Provide the [X, Y] coordinate of the cell's center where the given text is located.  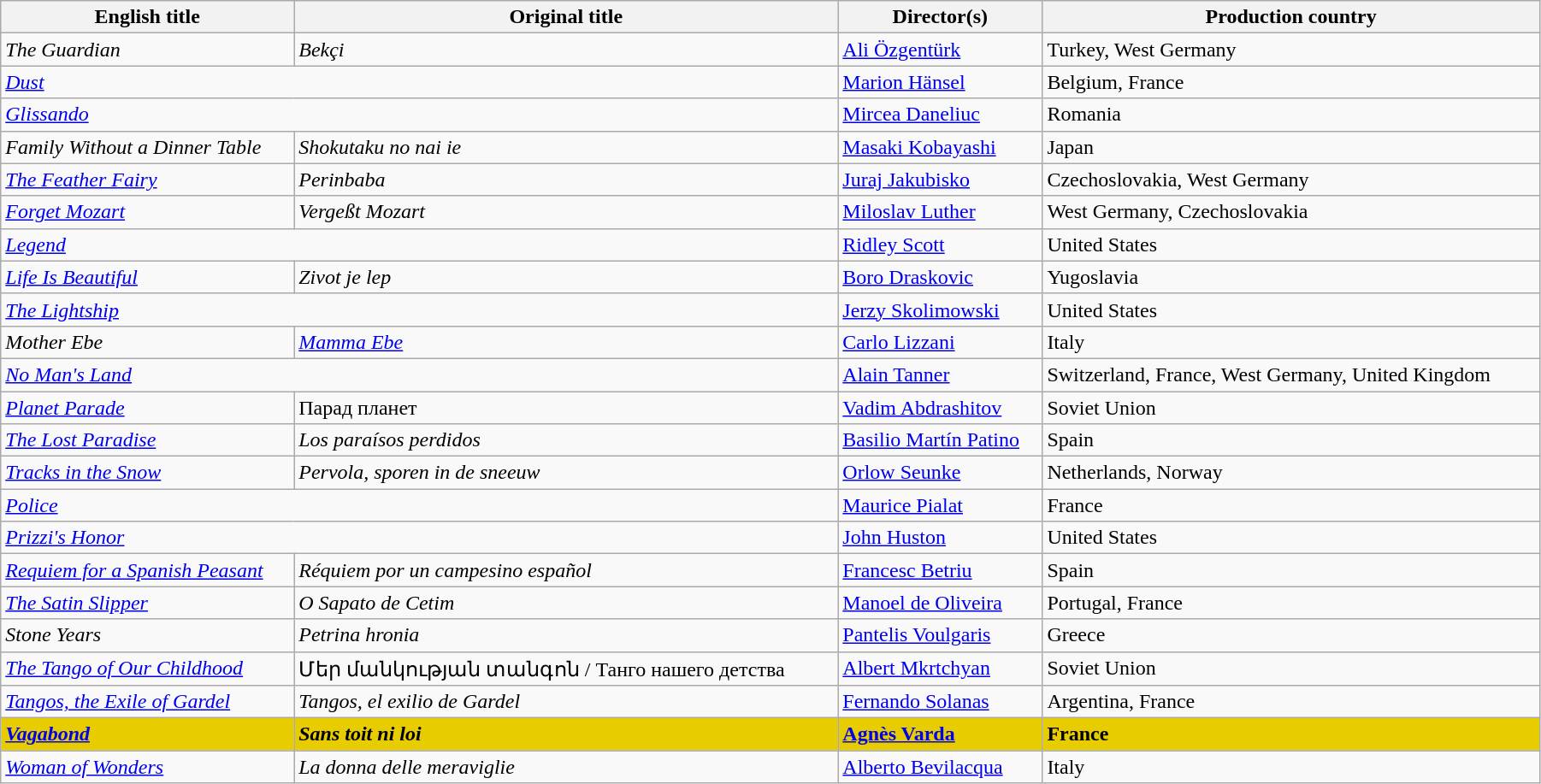
Bekçi [566, 50]
Vagabond [147, 734]
O Sapato de Cetim [566, 603]
The Satin Slipper [147, 603]
Alain Tanner [941, 374]
John Huston [941, 538]
Sans toit ni loi [566, 734]
Life Is Beautiful [147, 277]
Pantelis Voulgaris [941, 635]
Maurice Pialat [941, 505]
Orlow Seunke [941, 473]
Argentina, France [1291, 702]
Carlo Lizzani [941, 342]
The Lost Paradise [147, 440]
Francesc Betriu [941, 570]
Production country [1291, 17]
Netherlands, Norway [1291, 473]
Yugoslavia [1291, 277]
Pervola, sporen in de sneeuw [566, 473]
The Lightship [419, 309]
Czechoslovakia, West Germany [1291, 180]
Switzerland, France, West Germany, United Kingdom [1291, 374]
Marion Hänsel [941, 82]
Stone Years [147, 635]
Dust [419, 82]
La donna delle meraviglie [566, 767]
Shokutaku no nai ie [566, 147]
The Tango of Our Childhood [147, 669]
Boro Draskovic [941, 277]
Miloslav Luther [941, 212]
Perinbaba [566, 180]
Manoel de Oliveira [941, 603]
Petrina hronia [566, 635]
Forget Mozart [147, 212]
Réquiem por un campesino español [566, 570]
Original title [566, 17]
Ridley Scott [941, 245]
Vadim Abdrashitov [941, 408]
Mother Ebe [147, 342]
Belgium, France [1291, 82]
Mircea Daneliuc [941, 115]
Woman of Wonders [147, 767]
Zivot je lep [566, 277]
Legend [419, 245]
West Germany, Czechoslovakia [1291, 212]
English title [147, 17]
The Guardian [147, 50]
Japan [1291, 147]
Glissando [419, 115]
Tangos, el exilio de Gardel [566, 702]
Alberto Bevilacqua [941, 767]
No Man's Land [419, 374]
Albert Mkrtchyan [941, 669]
Greece [1291, 635]
Ali Özgentürk [941, 50]
Tangos, the Exile of Gardel [147, 702]
Tracks in the Snow [147, 473]
Парад планет [566, 408]
Family Without a Dinner Table [147, 147]
Romania [1291, 115]
Director(s) [941, 17]
Los paraísos perdidos [566, 440]
Fernando Solanas [941, 702]
Juraj Jakubisko [941, 180]
Vergeßt Mozart [566, 212]
The Feather Fairy [147, 180]
Prizzi's Honor [419, 538]
Planet Parade [147, 408]
Basilio Martín Patino [941, 440]
Requiem for a Spanish Peasant [147, 570]
Jerzy Skolimowski [941, 309]
Turkey, West Germany [1291, 50]
Masaki Kobayashi [941, 147]
Portugal, France [1291, 603]
Police [419, 505]
Mamma Ebe [566, 342]
Մեր մանկության տանգոն / Танго нашего детства [566, 669]
Agnès Varda [941, 734]
